Determine the [x, y] coordinate at the center of the cell enclosing the given text.  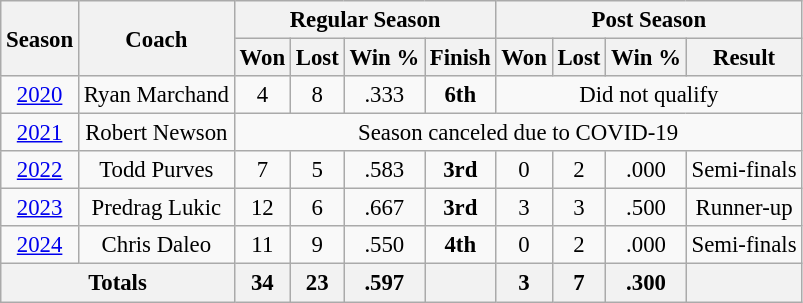
8 [317, 95]
11 [262, 245]
Chris Daleo [156, 245]
Season [40, 38]
12 [262, 208]
Did not qualify [649, 95]
.500 [646, 208]
4 [262, 95]
5 [317, 170]
.550 [384, 245]
Finish [460, 58]
34 [262, 283]
.300 [646, 283]
Predrag Lukic [156, 208]
Result [744, 58]
Post Season [649, 20]
Runner-up [744, 208]
4th [460, 245]
2021 [40, 133]
2023 [40, 208]
2022 [40, 170]
23 [317, 283]
6th [460, 95]
Todd Purves [156, 170]
Totals [118, 283]
Coach [156, 38]
.333 [384, 95]
.667 [384, 208]
Regular Season [365, 20]
6 [317, 208]
2020 [40, 95]
Season canceled due to COVID-19 [518, 133]
.597 [384, 283]
.583 [384, 170]
9 [317, 245]
2024 [40, 245]
Robert Newson [156, 133]
Ryan Marchand [156, 95]
